Identify which cell holds the provided text, then report its [x, y] central coordinate. 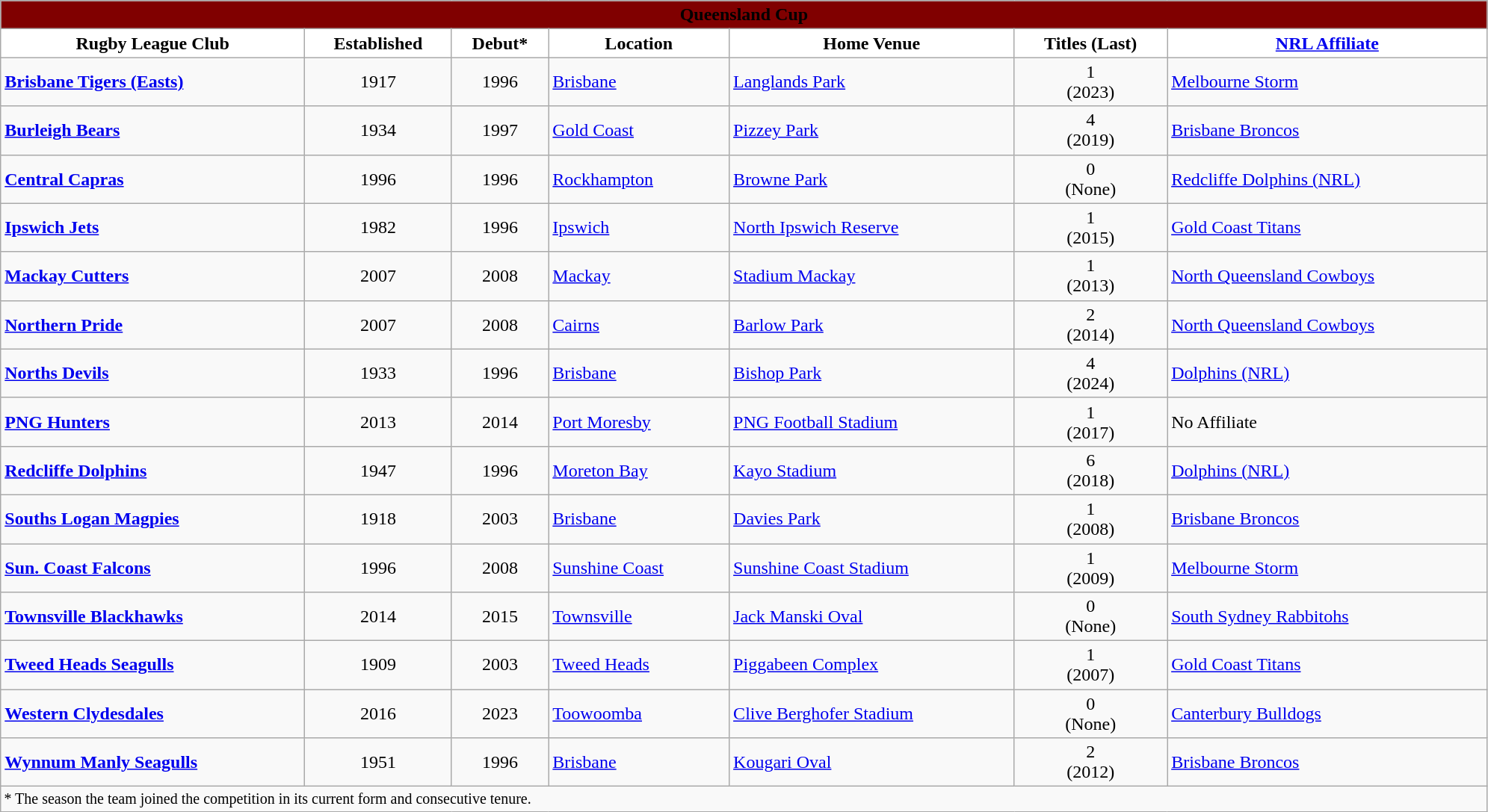
Toowoomba [639, 714]
Kayo Stadium [871, 471]
Stadium Mackay [871, 276]
Tweed Heads Seagulls [152, 665]
Langlands Park [871, 82]
2(2012) [1091, 762]
Piggabeen Complex [871, 665]
Ipswich [639, 227]
2023 [500, 714]
1(2023) [1091, 82]
1(2017) [1091, 421]
Redcliffe Dolphins [152, 471]
Tweed Heads [639, 665]
2015 [500, 617]
Port Moresby [639, 421]
Davies Park [871, 518]
Moreton Bay [639, 471]
Established [378, 43]
1909 [378, 665]
Clive Berghofer Stadium [871, 714]
1917 [378, 82]
Redcliffe Dolphins (NRL) [1327, 179]
Gold Coast [639, 130]
Norths Devils [152, 374]
Souths Logan Magpies [152, 518]
Rockhampton [639, 179]
Browne Park [871, 179]
2(2014) [1091, 324]
Queensland Cup [744, 15]
* The season the team joined the competition in its current form and consecutive tenure. [744, 799]
4(2019) [1091, 130]
Ipswich Jets [152, 227]
4(2024) [1091, 374]
Sunshine Coast [639, 568]
Rugby League Club [152, 43]
1(2008) [1091, 518]
Sunshine Coast Stadium [871, 568]
No Affiliate [1327, 421]
Central Capras [152, 179]
Mackay [639, 276]
Debut* [500, 43]
NRL Affiliate [1327, 43]
1997 [500, 130]
1(2009) [1091, 568]
Barlow Park [871, 324]
Home Venue [871, 43]
Burleigh Bears [152, 130]
North Ipswich Reserve [871, 227]
Kougari Oval [871, 762]
PNG Hunters [152, 421]
6(2018) [1091, 471]
Townsville [639, 617]
Northern Pride [152, 324]
2016 [378, 714]
1982 [378, 227]
1947 [378, 471]
Cairns [639, 324]
South Sydney Rabbitohs [1327, 617]
Western Clydesdales [152, 714]
Sun. Coast Falcons [152, 568]
PNG Football Stadium [871, 421]
Location [639, 43]
Mackay Cutters [152, 276]
Titles (Last) [1091, 43]
2013 [378, 421]
1(2013) [1091, 276]
1951 [378, 762]
Bishop Park [871, 374]
Townsville Blackhawks [152, 617]
1933 [378, 374]
Pizzey Park [871, 130]
1(2015) [1091, 227]
Jack Manski Oval [871, 617]
1918 [378, 518]
1934 [378, 130]
Canterbury Bulldogs [1327, 714]
Brisbane Tigers (Easts) [152, 82]
1(2007) [1091, 665]
Wynnum Manly Seagulls [152, 762]
